Output the [X, Y] coordinate of the center of the cell containing the given text.  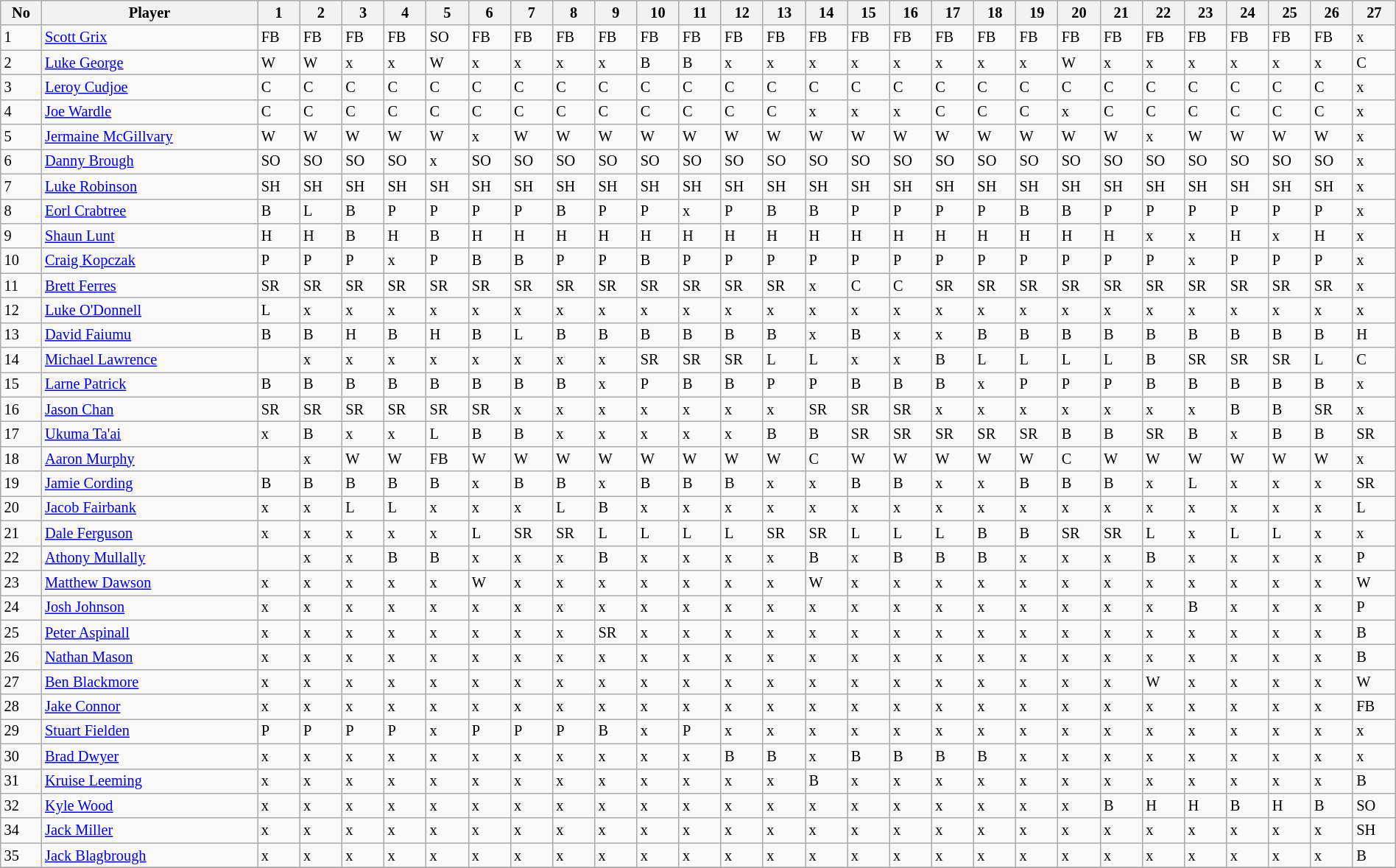
Athony Mullally [149, 558]
Kruise Leeming [149, 781]
Shaun Lunt [149, 236]
30 [21, 756]
Craig Kopczak [149, 261]
Dale Ferguson [149, 533]
Nathan Mason [149, 657]
Aaron Murphy [149, 459]
David Faiumu [149, 335]
Player [149, 13]
Larne Patrick [149, 384]
28 [21, 707]
Danny Brough [149, 161]
Michael Lawrence [149, 360]
29 [21, 731]
Matthew Dawson [149, 582]
Jack Miller [149, 830]
Luke O'Donnell [149, 310]
Brad Dwyer [149, 756]
Eorl Crabtree [149, 211]
Ukuma Ta'ai [149, 434]
Kyle Wood [149, 805]
32 [21, 805]
Jermaine McGillvary [149, 137]
No [21, 13]
Josh Johnson [149, 607]
35 [21, 855]
34 [21, 830]
Jacob Fairbank [149, 508]
Stuart Fielden [149, 731]
Joe Wardle [149, 112]
Luke George [149, 63]
Jake Connor [149, 707]
Luke Robinson [149, 186]
Jamie Cording [149, 484]
Scott Grix [149, 38]
Jack Blagbrough [149, 855]
Ben Blackmore [149, 682]
Jason Chan [149, 409]
Leroy Cudjoe [149, 87]
31 [21, 781]
Peter Aspinall [149, 632]
Brett Ferres [149, 286]
